Pinpoint the cell where the given text exists, returning its (X, Y) midpoint coordinate. 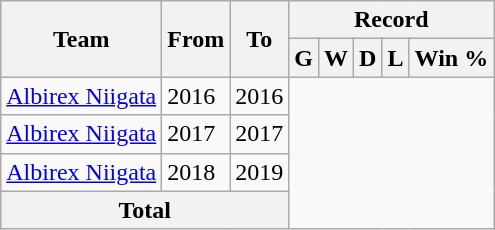
Team (82, 39)
W (336, 58)
Record (392, 20)
From (196, 39)
D (368, 58)
2019 (260, 172)
To (260, 39)
L (396, 58)
G (304, 58)
2018 (196, 172)
Win % (452, 58)
Total (145, 210)
